Return the (x, y) coordinate for the center point of the cell that contains the specified text.  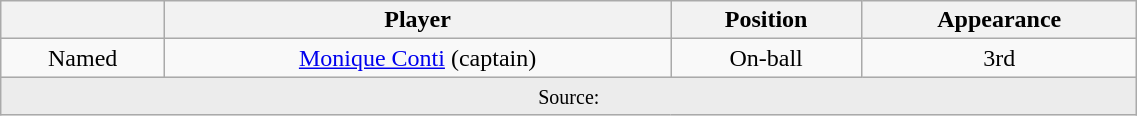
3rd (1000, 58)
Monique Conti (captain) (418, 58)
Appearance (1000, 20)
Player (418, 20)
Source: (569, 96)
Position (766, 20)
On-ball (766, 58)
Named (83, 58)
